Extract the [X, Y] coordinate from the center of the cell holding the provided text.  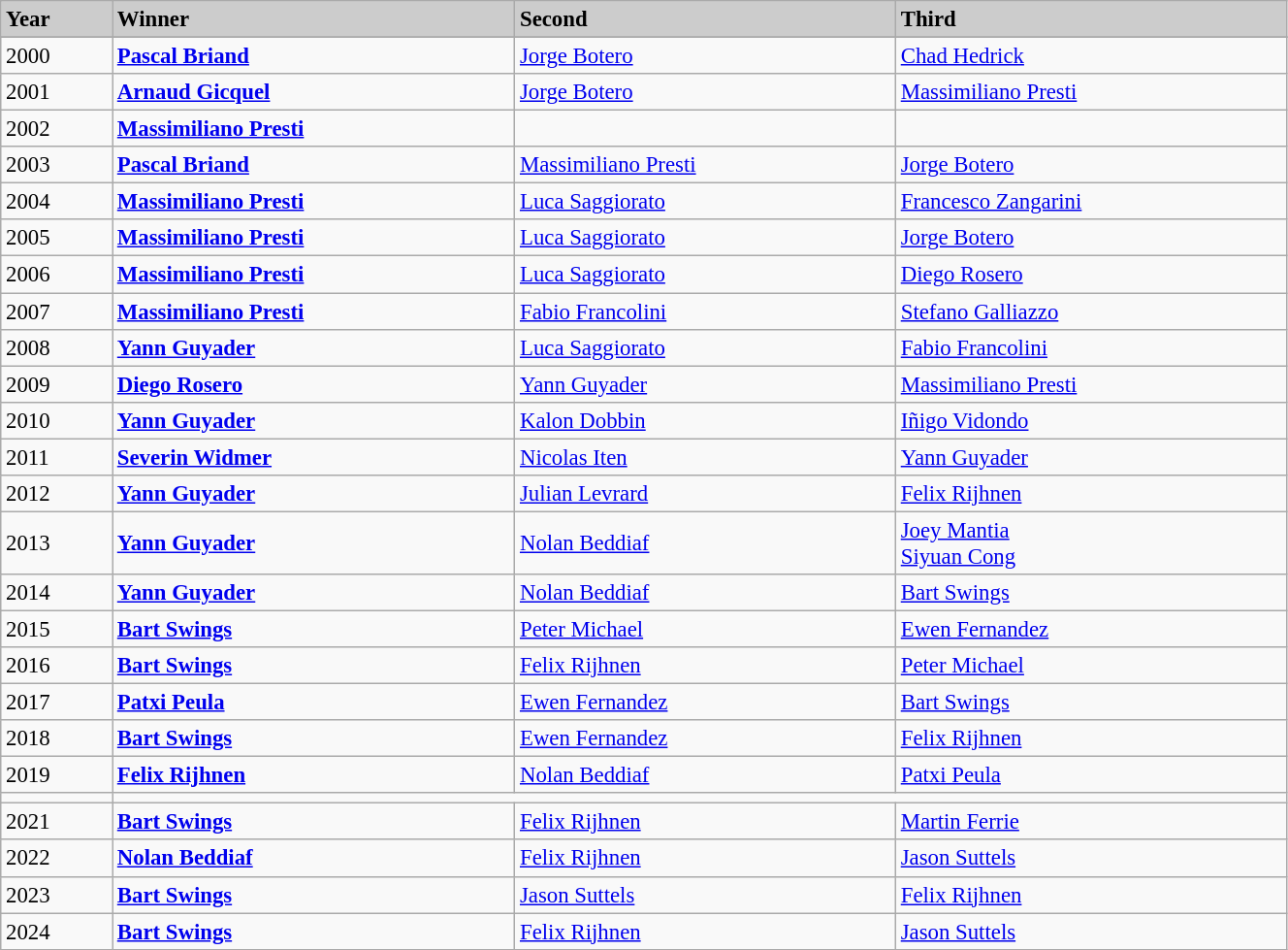
2009 [56, 384]
Julian Levrard [706, 494]
2016 [56, 666]
2024 [56, 932]
2014 [56, 593]
Kalon Dobbin [706, 420]
2001 [56, 92]
Francesco Zangarini [1090, 202]
2000 [56, 56]
Third [1090, 19]
Second [706, 19]
2010 [56, 420]
2004 [56, 202]
Year [56, 19]
2006 [56, 275]
Winner [314, 19]
2021 [56, 822]
2008 [56, 347]
2019 [56, 775]
2023 [56, 895]
Joey Mantia Siyuan Cong [1090, 543]
Nicolas Iten [706, 457]
Iñigo Vidondo [1090, 420]
2015 [56, 629]
Chad Hedrick [1090, 56]
Stefano Galliazzo [1090, 311]
2003 [56, 165]
2002 [56, 129]
Severin Widmer [314, 457]
2018 [56, 738]
2005 [56, 238]
2011 [56, 457]
2013 [56, 543]
2022 [56, 859]
Martin Ferrie [1090, 822]
2017 [56, 703]
2012 [56, 494]
Arnaud Gicquel [314, 92]
2007 [56, 311]
